From the cell containing the given text, extract its center point as (X, Y) coordinate. 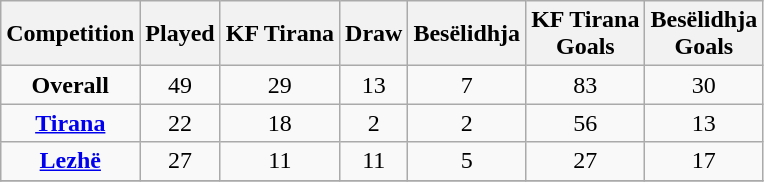
KF Tirana (280, 34)
Lezhë (70, 161)
56 (586, 123)
KF Tirana Goals (586, 34)
83 (586, 85)
7 (467, 85)
18 (280, 123)
Besëlidhja Goals (704, 34)
Draw (374, 34)
Tirana (70, 123)
30 (704, 85)
Competition (70, 34)
Besëlidhja (467, 34)
Overall (70, 85)
17 (704, 161)
29 (280, 85)
Played (180, 34)
5 (467, 161)
22 (180, 123)
49 (180, 85)
